Provide the [X, Y] coordinate of the cell's center where the given text is located.  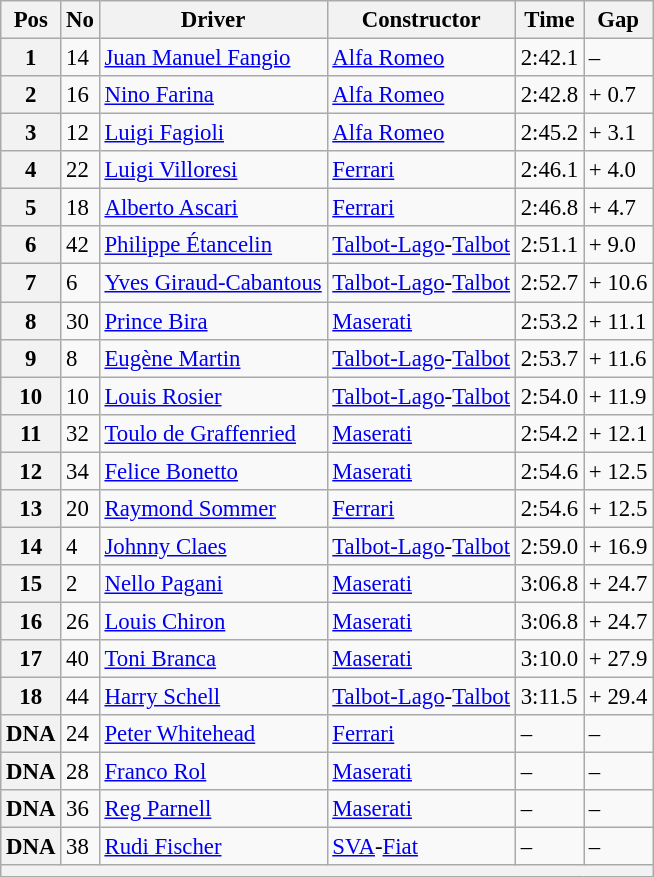
36 [80, 809]
Pos [31, 20]
Gap [618, 20]
Yves Giraud-Cabantous [213, 283]
2:59.0 [549, 546]
28 [80, 772]
38 [80, 847]
2:51.1 [549, 245]
+ 3.1 [618, 133]
Luigi Villoresi [213, 170]
2:46.8 [549, 208]
+ 0.7 [618, 95]
26 [80, 621]
+ 11.9 [618, 396]
Toulo de Graffenried [213, 433]
20 [80, 509]
15 [31, 584]
44 [80, 697]
13 [31, 509]
Luigi Fagioli [213, 133]
Raymond Sommer [213, 509]
30 [80, 321]
+ 4.7 [618, 208]
Nino Farina [213, 95]
2:54.0 [549, 396]
Time [549, 20]
Louis Chiron [213, 621]
22 [80, 170]
Eugène Martin [213, 358]
+ 16.9 [618, 546]
3 [31, 133]
Prince Bira [213, 321]
3:10.0 [549, 659]
2:52.7 [549, 283]
2:42.1 [549, 58]
Philippe Étancelin [213, 245]
Harry Schell [213, 697]
+ 9.0 [618, 245]
+ 4.0 [618, 170]
40 [80, 659]
+ 27.9 [618, 659]
+ 29.4 [618, 697]
3:11.5 [549, 697]
24 [80, 734]
Louis Rosier [213, 396]
7 [31, 283]
+ 11.6 [618, 358]
Toni Branca [213, 659]
2:53.2 [549, 321]
Johnny Claes [213, 546]
Juan Manuel Fangio [213, 58]
5 [31, 208]
+ 10.6 [618, 283]
1 [31, 58]
SVA-Fiat [421, 847]
Rudi Fischer [213, 847]
11 [31, 433]
+ 12.1 [618, 433]
Reg Parnell [213, 809]
2:53.7 [549, 358]
9 [31, 358]
Franco Rol [213, 772]
32 [80, 433]
2:46.1 [549, 170]
Felice Bonetto [213, 471]
Nello Pagani [213, 584]
2:54.2 [549, 433]
2:42.8 [549, 95]
Peter Whitehead [213, 734]
34 [80, 471]
Alberto Ascari [213, 208]
Constructor [421, 20]
42 [80, 245]
No [80, 20]
17 [31, 659]
Driver [213, 20]
2:45.2 [549, 133]
+ 11.1 [618, 321]
